Detect which cell encompasses the target text, then output its (X, Y) center coordinate. 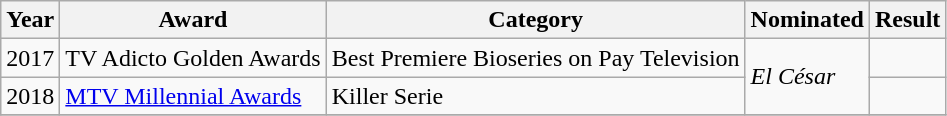
Category (536, 20)
TV Adicto Golden Awards (193, 58)
2017 (30, 58)
2018 (30, 96)
Result (907, 20)
Killer Serie (536, 96)
MTV Millennial Awards (193, 96)
Award (193, 20)
El César (807, 77)
Nominated (807, 20)
Best Premiere Bioseries on Pay Television (536, 58)
Year (30, 20)
